Detect which cell encompasses the target text, then output its (X, Y) center coordinate. 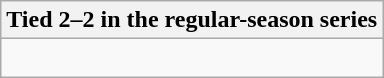
Tied 2–2 in the regular-season series (192, 20)
